Capture the cell that displays the provided text and extract its [x, y] central coordinate. 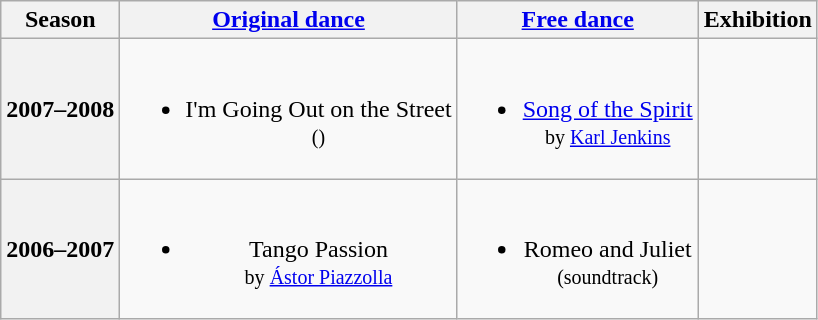
Free dance [578, 20]
Romeo and Juliet (soundtrack) [578, 249]
Song of the Spirit by Karl Jenkins [578, 109]
I'm Going Out on the Street () [288, 109]
2006–2007 [60, 249]
2007–2008 [60, 109]
Season [60, 20]
Exhibition [758, 20]
Original dance [288, 20]
Tango Passion by Ástor Piazzolla [288, 249]
